Determine the (x, y) coordinate at the center of the cell enclosing the given text.  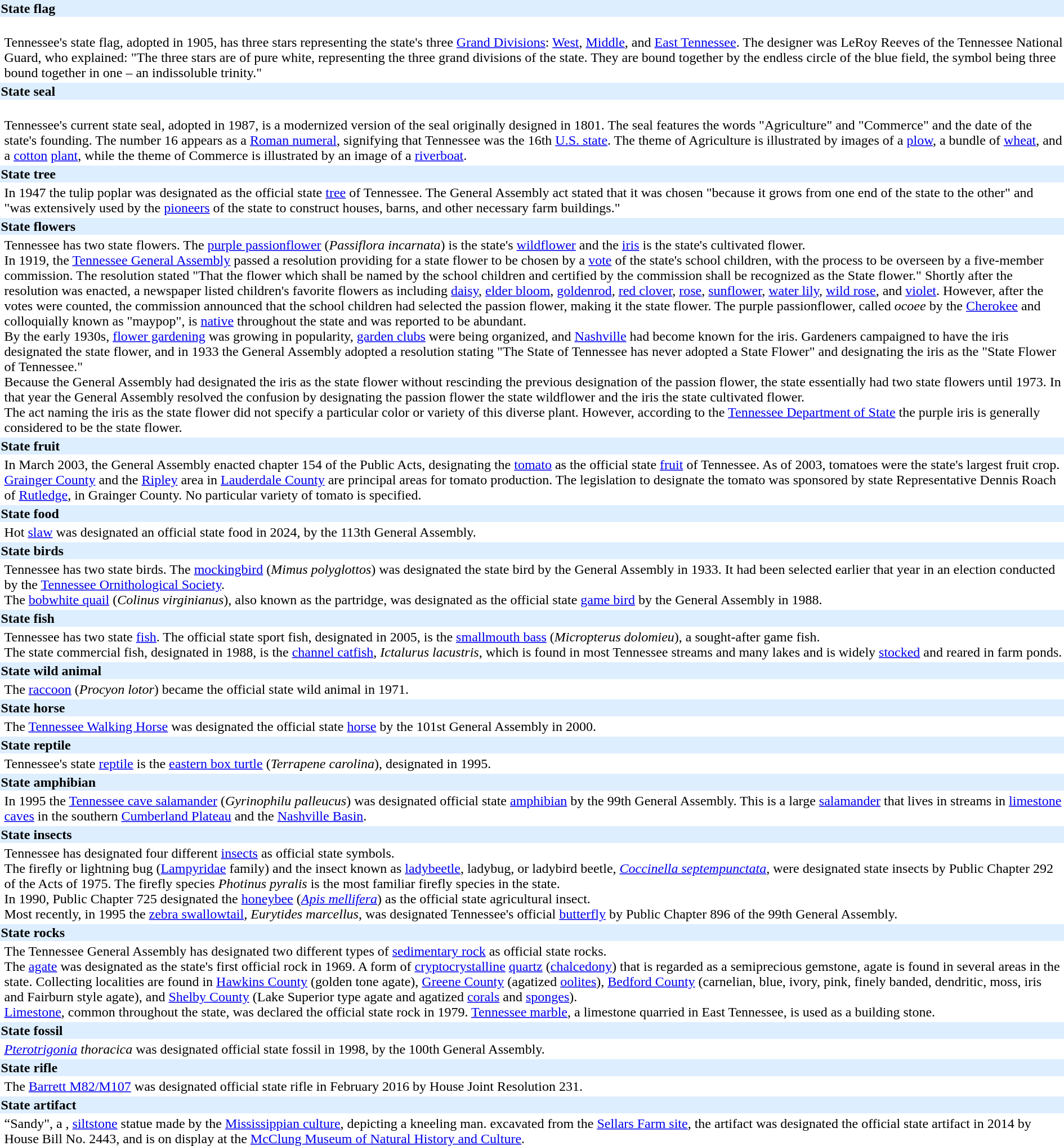
State flag (532, 8)
State fruit (532, 446)
State rifle (532, 1068)
The raccoon (Procyon lotor) became the official state wild animal in 1971. (534, 689)
State fossil (532, 1031)
Tennessee's state reptile is the eastern box turtle (Terrapene carolina), designated in 1995. (534, 764)
State horse (532, 708)
The Tennessee Walking Horse was designated the official state horse by the 101st General Assembly in 2000. (534, 726)
State seal (532, 91)
Pterotrigonia thoracica was designated official state fossil in 1998, by the 100th General Assembly. (534, 1049)
State amphibian (532, 782)
State wild animal (532, 671)
State artifact (532, 1105)
State rocks (532, 933)
State insects (532, 835)
State birds (532, 551)
State reptile (532, 745)
Hot slaw was designated an official state food in 2024, by the 113th General Assembly. (534, 532)
State fish (532, 618)
State flowers (532, 226)
State tree (532, 174)
The Barrett M82/M107 was designated official state rifle in February 2016 by House Joint Resolution 231. (534, 1086)
State food (532, 514)
